For the text-containing cell, return its midpoint in [x, y] coordinate format. 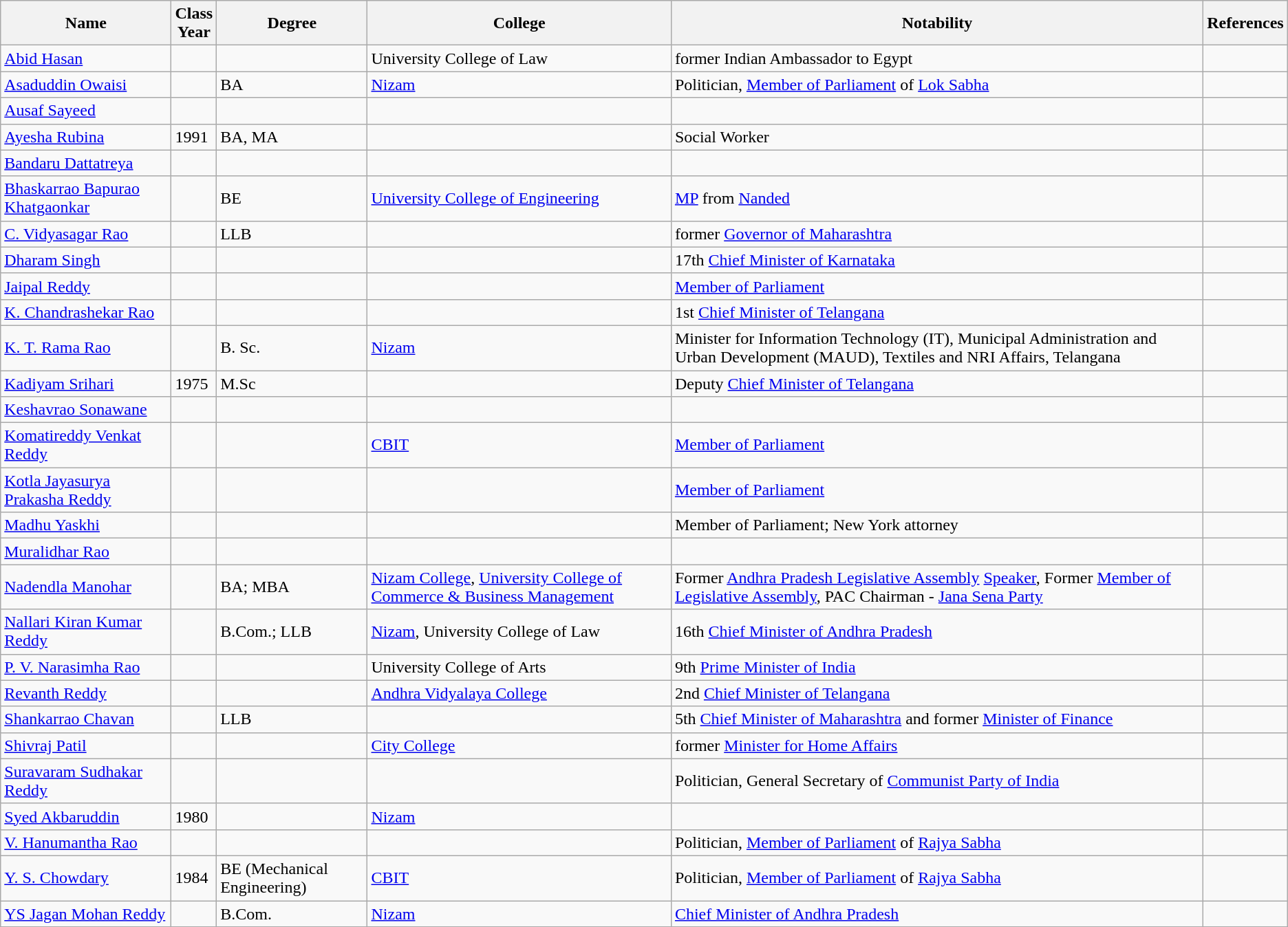
BA [292, 85]
K. Chandrashekar Rao [86, 312]
Politician, General Secretary of Communist Party of India [937, 781]
Komatireddy Venkat Reddy [86, 446]
B.Com.; LLB [292, 631]
1991 [194, 137]
Politician, Member of Parliament of Lok Sabha [937, 85]
Keshavrao Sonawane [86, 410]
Bandaru Dattatreya [86, 163]
University College of Law [519, 58]
1984 [194, 877]
17th Chief Minister of Karnataka [937, 260]
V. Hanumantha Rao [86, 842]
City College [519, 745]
Notability [937, 23]
Chief Minister of Andhra Pradesh [937, 914]
University College of Engineering [519, 198]
P. V. Narasimha Rao [86, 667]
YS Jagan Mohan Reddy [86, 914]
Jaipal Reddy [86, 286]
Kotla Jayasurya Prakasha Reddy [86, 490]
Name [86, 23]
Social Worker [937, 137]
Andhra Vidyalaya College [519, 693]
B. Sc. [292, 348]
C. Vidyasagar Rao [86, 234]
Asaduddin Owaisi [86, 85]
Kadiyam Srihari [86, 383]
BE [292, 198]
Suravaram Sudhakar Reddy [86, 781]
MP from Nanded [937, 198]
BA, MA [292, 137]
Degree [292, 23]
former Minister for Home Affairs [937, 745]
5th Chief Minister of Maharashtra and former Minister of Finance [937, 719]
College [519, 23]
Bhaskarrao Bapurao Khatgaonkar [86, 198]
former Governor of Maharashtra [937, 234]
9th Prime Minister of India [937, 667]
2nd Chief Minister of Telangana [937, 693]
16th Chief Minister of Andhra Pradesh [937, 631]
Nallari Kiran Kumar Reddy [86, 631]
Nadendla Manohar [86, 587]
University College of Arts [519, 667]
B.Com. [292, 914]
Syed Akbaruddin [86, 816]
K. T. Rama Rao [86, 348]
BE (Mechanical Engineering) [292, 877]
BA; MBA [292, 587]
Madhu Yaskhi [86, 525]
1980 [194, 816]
Shivraj Patil [86, 745]
ClassYear [194, 23]
Ausaf Sayeed [86, 111]
Former Andhra Pradesh Legislative Assembly Speaker, Former Member of Legislative Assembly, PAC Chairman - Jana Sena Party [937, 587]
1st Chief Minister of Telangana [937, 312]
former Indian Ambassador to Egypt [937, 58]
Nizam, University College of Law [519, 631]
Revanth Reddy [86, 693]
Muralidhar Rao [86, 552]
Y. S. Chowdary [86, 877]
References [1245, 23]
Member of Parliament; New York attorney [937, 525]
Shankarrao Chavan [86, 719]
Ayesha Rubina [86, 137]
Deputy Chief Minister of Telangana [937, 383]
Abid Hasan [86, 58]
M.Sc [292, 383]
Dharam Singh [86, 260]
Nizam College, University College of Commerce & Business Management [519, 587]
Minister for Information Technology (IT), Municipal Administration and Urban Development (MAUD), Textiles and NRI Affairs, Telangana [937, 348]
1975 [194, 383]
